Search for the cell housing the specified text and yield its [X, Y] center coordinate. 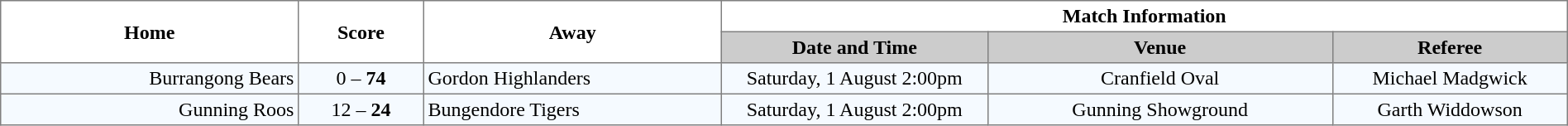
Cranfield Oval [1159, 79]
Match Information [1145, 17]
Away [572, 31]
Bungendore Tigers [572, 109]
Burrangong Bears [150, 79]
Score [361, 31]
Referee [1450, 47]
Michael Madgwick [1450, 79]
Gunning Roos [150, 109]
Gordon Highlanders [572, 79]
Garth Widdowson [1450, 109]
Date and Time [854, 47]
Home [150, 31]
Gunning Showground [1159, 109]
0 – 74 [361, 79]
Venue [1159, 47]
12 – 24 [361, 109]
